Locate the cell with the specified text and output its (x, y) center coordinate. 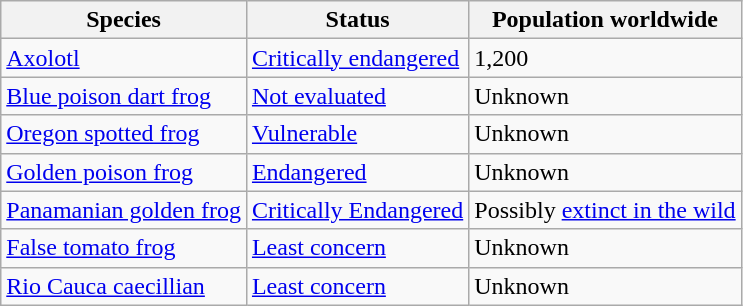
Critically endangered (357, 58)
Vulnerable (357, 134)
Status (357, 20)
Oregon spotted frog (124, 134)
Blue poison dart frog (124, 96)
Golden poison frog (124, 172)
Population worldwide (605, 20)
1,200 (605, 58)
False tomato frog (124, 248)
Endangered (357, 172)
Possibly extinct in the wild (605, 210)
Panamanian golden frog (124, 210)
Critically Endangered (357, 210)
Not evaluated (357, 96)
Rio Cauca caecillian (124, 286)
Species (124, 20)
Axolotl (124, 58)
